For the text-containing cell, return its midpoint in [x, y] coordinate format. 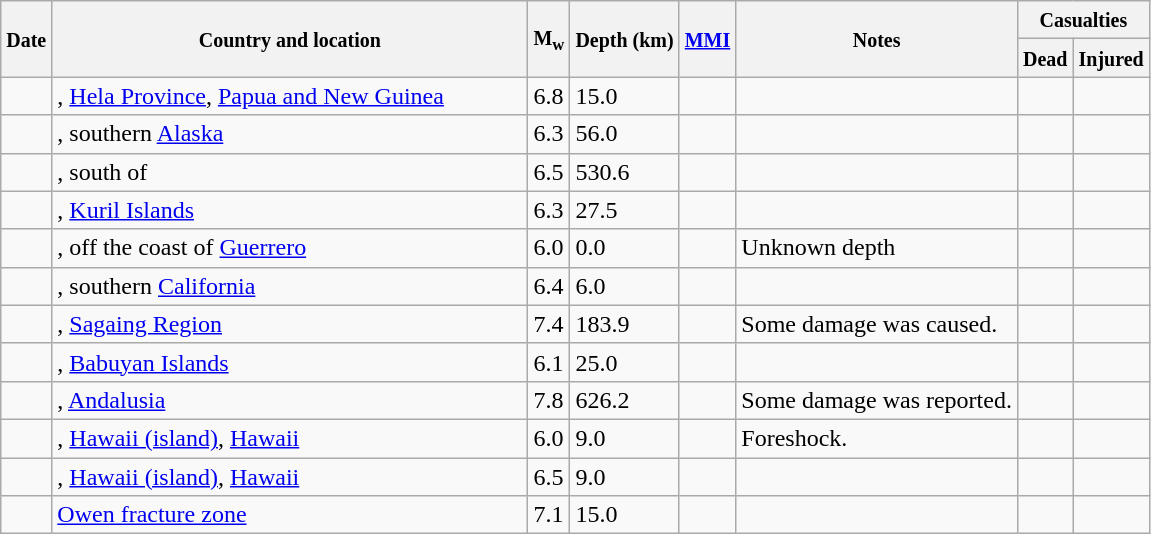
Mw [549, 39]
7.8 [549, 400]
Foreshock. [877, 438]
530.6 [624, 172]
Injured [1111, 58]
7.1 [549, 515]
, off the coast of Guerrero [290, 248]
Casualties [1083, 20]
, Kuril Islands [290, 210]
183.9 [624, 324]
MMI [708, 39]
Owen fracture zone [290, 515]
Unknown depth [877, 248]
, Andalusia [290, 400]
, Hela Province, Papua and New Guinea [290, 96]
0.0 [624, 248]
Some damage was reported. [877, 400]
, Babuyan Islands [290, 362]
, southern California [290, 286]
25.0 [624, 362]
6.4 [549, 286]
Country and location [290, 39]
, Sagaing Region [290, 324]
6.8 [549, 96]
Some damage was caused. [877, 324]
Depth (km) [624, 39]
626.2 [624, 400]
, south of [290, 172]
7.4 [549, 324]
Notes [877, 39]
6.1 [549, 362]
Date [26, 39]
, southern Alaska [290, 134]
56.0 [624, 134]
27.5 [624, 210]
Dead [1045, 58]
